Search for the cell housing the specified text and yield its [X, Y] center coordinate. 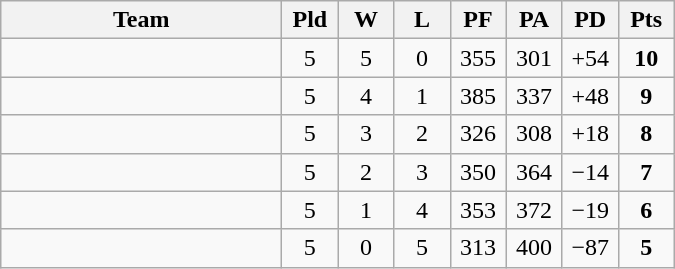
385 [478, 96]
−19 [590, 210]
W [366, 20]
326 [478, 134]
6 [646, 210]
PF [478, 20]
Team [142, 20]
308 [534, 134]
313 [478, 248]
353 [478, 210]
7 [646, 172]
−87 [590, 248]
Pts [646, 20]
8 [646, 134]
PD [590, 20]
400 [534, 248]
355 [478, 58]
L [422, 20]
+18 [590, 134]
PA [534, 20]
Pld [310, 20]
+48 [590, 96]
10 [646, 58]
301 [534, 58]
−14 [590, 172]
337 [534, 96]
9 [646, 96]
364 [534, 172]
+54 [590, 58]
372 [534, 210]
350 [478, 172]
